Search for the cell housing the specified text and yield its [x, y] center coordinate. 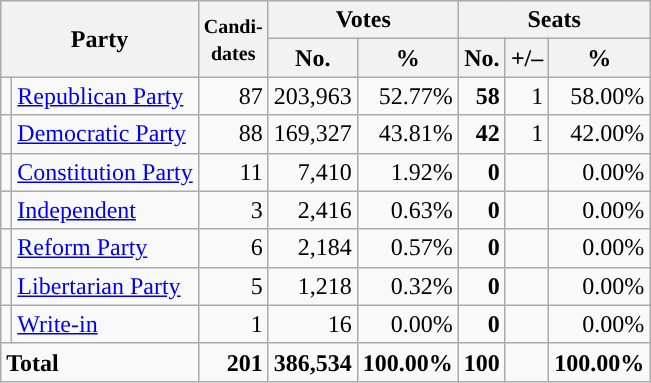
42.00% [600, 134]
42 [482, 134]
5 [233, 286]
100 [482, 362]
Write-in [105, 324]
0.63% [408, 210]
Total [100, 362]
Votes [363, 20]
Reform Party [105, 248]
Democratic Party [105, 134]
Libertarian Party [105, 286]
87 [233, 96]
6 [233, 248]
203,963 [312, 96]
2,184 [312, 248]
Seats [554, 20]
Party [100, 39]
43.81% [408, 134]
386,534 [312, 362]
+/– [526, 58]
Candi-dates [233, 39]
Constitution Party [105, 172]
Republican Party [105, 96]
1.92% [408, 172]
3 [233, 210]
Independent [105, 210]
2,416 [312, 210]
7,410 [312, 172]
88 [233, 134]
201 [233, 362]
169,327 [312, 134]
52.77% [408, 96]
1,218 [312, 286]
0.32% [408, 286]
58 [482, 96]
58.00% [600, 96]
16 [312, 324]
11 [233, 172]
0.57% [408, 248]
